For the text-containing cell, return its midpoint in (X, Y) coordinate format. 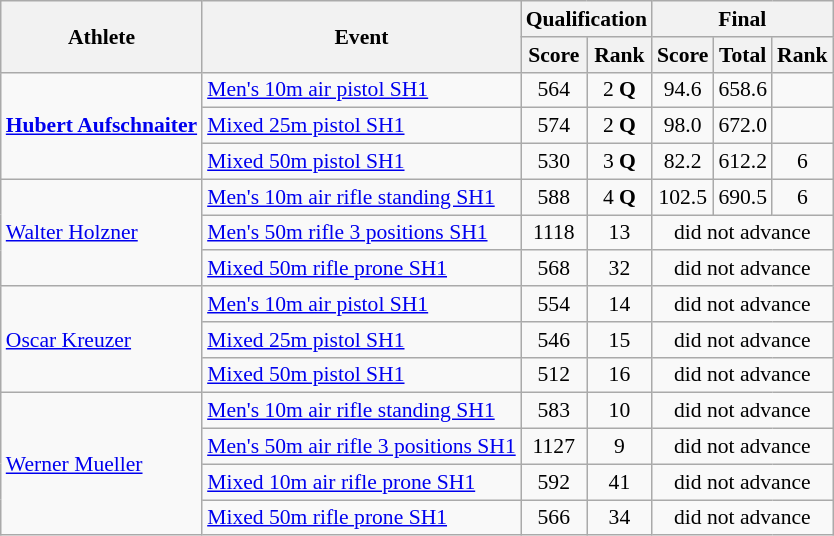
554 (554, 304)
592 (554, 482)
94.6 (682, 90)
566 (554, 518)
690.5 (742, 197)
1118 (554, 233)
98.0 (682, 126)
672.0 (742, 126)
Walter Holzner (102, 232)
Final (742, 19)
3 Q (620, 162)
102.5 (682, 197)
4 Q (620, 197)
Qualification (586, 19)
15 (620, 340)
564 (554, 90)
Men's 50m air rifle 3 positions SH1 (362, 447)
546 (554, 340)
34 (620, 518)
9 (620, 447)
Hubert Aufschnaiter (102, 126)
Oscar Kreuzer (102, 340)
612.2 (742, 162)
32 (620, 269)
1127 (554, 447)
Mixed 10m air rifle prone SH1 (362, 482)
82.2 (682, 162)
574 (554, 126)
658.6 (742, 90)
16 (620, 375)
10 (620, 411)
588 (554, 197)
14 (620, 304)
13 (620, 233)
583 (554, 411)
Total (742, 55)
Event (362, 36)
530 (554, 162)
Men's 50m rifle 3 positions SH1 (362, 233)
512 (554, 375)
Athlete (102, 36)
568 (554, 269)
Werner Mueller (102, 464)
41 (620, 482)
